Locate the cell with the specified text and output its (x, y) center coordinate. 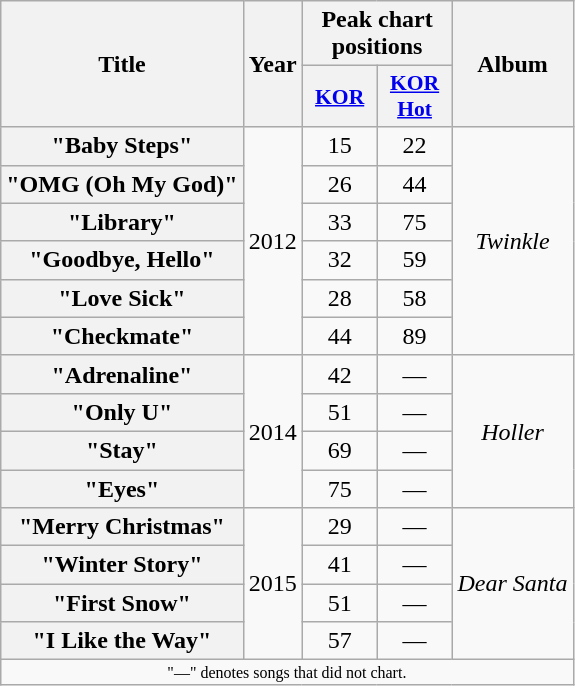
Twinkle (512, 241)
69 (340, 450)
"Adrenaline" (122, 374)
2012 (272, 241)
33 (340, 222)
41 (340, 565)
15 (340, 146)
"Winter Story" (122, 565)
57 (340, 641)
"Stay" (122, 450)
58 (414, 298)
89 (414, 336)
KORHot (414, 96)
Album (512, 64)
"Eyes" (122, 489)
"I Like the Way" (122, 641)
Holler (512, 431)
42 (340, 374)
22 (414, 146)
32 (340, 260)
"Only U" (122, 412)
Peak chart positions (377, 34)
"Goodbye, Hello" (122, 260)
"Checkmate" (122, 336)
29 (340, 527)
"OMG (Oh My God)" (122, 184)
2015 (272, 584)
"First Snow" (122, 603)
"Merry Christmas" (122, 527)
Dear Santa (512, 584)
59 (414, 260)
Title (122, 64)
"Library" (122, 222)
26 (340, 184)
2014 (272, 431)
"—" denotes songs that did not chart. (287, 672)
"Love Sick" (122, 298)
Year (272, 64)
KOR (340, 96)
"Baby Steps" (122, 146)
28 (340, 298)
